From the cell containing the given text, extract its center point as (X, Y) coordinate. 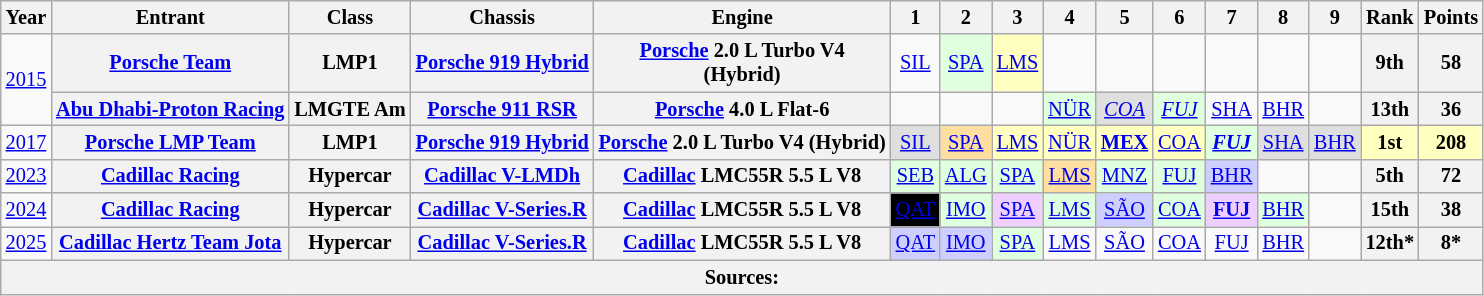
4 (1070, 17)
LMGTE Am (350, 109)
Points (1451, 17)
9 (1335, 17)
1st (1390, 142)
2015 (26, 80)
SEB (916, 176)
2025 (26, 243)
15th (1390, 210)
Class (350, 17)
Entrant (170, 17)
Rank (1390, 17)
2023 (26, 176)
8* (1451, 243)
7 (1232, 17)
13th (1390, 109)
Porsche 2.0 L Turbo V4(Hybrid) (742, 63)
Cadillac V-LMDh (502, 176)
8 (1283, 17)
58 (1451, 63)
Porsche Team (170, 63)
Chassis (502, 17)
6 (1180, 17)
MEX (1124, 142)
Abu Dhabi-Proton Racing (170, 109)
MNZ (1124, 176)
208 (1451, 142)
Year (26, 17)
5 (1124, 17)
2024 (26, 210)
Porsche 4.0 L Flat-6 (742, 109)
12th* (1390, 243)
1 (916, 17)
36 (1451, 109)
Sources: (742, 277)
2017 (26, 142)
9th (1390, 63)
Engine (742, 17)
Porsche 2.0 L Turbo V4 (Hybrid) (742, 142)
Porsche 911 RSR (502, 109)
3 (1018, 17)
38 (1451, 210)
72 (1451, 176)
2 (966, 17)
Cadillac Hertz Team Jota (170, 243)
Porsche LMP Team (170, 142)
5th (1390, 176)
ALG (966, 176)
